Capture the cell that displays the provided text and extract its [X, Y] central coordinate. 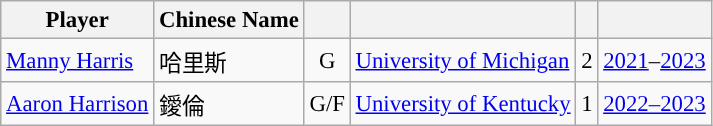
哈里斯 [229, 61]
2022–2023 [654, 104]
鑀倫 [229, 104]
G [327, 61]
2 [587, 61]
Manny Harris [78, 61]
University of Kentucky [463, 104]
1 [587, 104]
G/F [327, 104]
Chinese Name [229, 20]
University of Michigan [463, 61]
Player [78, 20]
Aaron Harrison [78, 104]
2021–2023 [654, 61]
